Output the (x, y) coordinate of the center of the cell containing the given text.  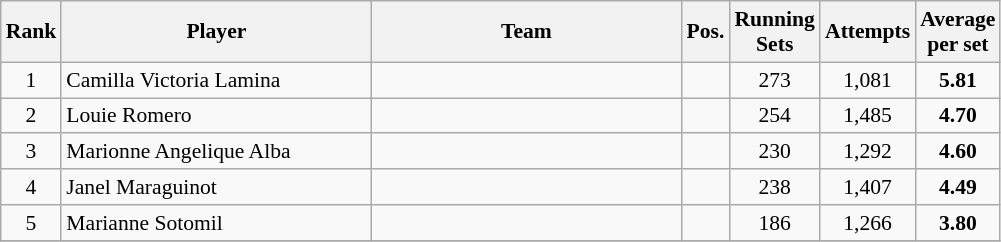
3.80 (958, 223)
1,081 (868, 80)
230 (774, 152)
4.49 (958, 187)
1,485 (868, 116)
1,292 (868, 152)
1,407 (868, 187)
4 (32, 187)
Camilla Victoria Lamina (216, 80)
4.60 (958, 152)
Marianne Sotomil (216, 223)
Louie Romero (216, 116)
Player (216, 32)
186 (774, 223)
5 (32, 223)
Average per set (958, 32)
1,266 (868, 223)
254 (774, 116)
238 (774, 187)
Pos. (706, 32)
Team (526, 32)
3 (32, 152)
4.70 (958, 116)
Rank (32, 32)
Running Sets (774, 32)
5.81 (958, 80)
2 (32, 116)
273 (774, 80)
Janel Maraguinot (216, 187)
Marionne Angelique Alba (216, 152)
Attempts (868, 32)
1 (32, 80)
